Detect which cell encompasses the target text, then output its [x, y] center coordinate. 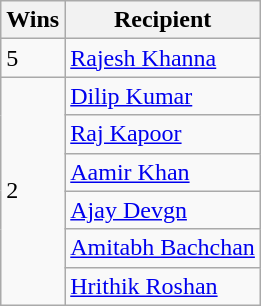
Raj Kapoor [163, 134]
Wins [33, 20]
Recipient [163, 20]
Rajesh Khanna [163, 58]
Hrithik Roshan [163, 286]
Aamir Khan [163, 172]
Ajay Devgn [163, 210]
5 [33, 58]
Amitabh Bachchan [163, 248]
2 [33, 191]
Dilip Kumar [163, 96]
